Provide the (x, y) coordinate of the cell's center where the given text is located.  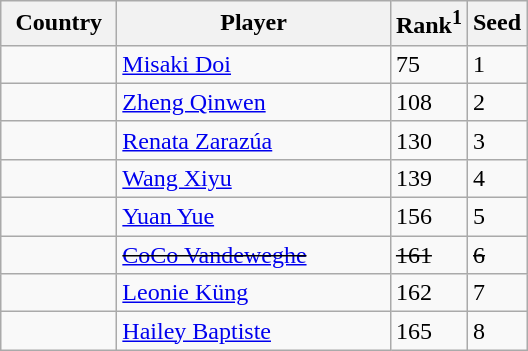
139 (428, 178)
1 (496, 64)
Renata Zarazúa (254, 140)
165 (428, 331)
6 (496, 255)
8 (496, 331)
Misaki Doi (254, 64)
7 (496, 293)
Wang Xiyu (254, 178)
161 (428, 255)
2 (496, 102)
Seed (496, 24)
Player (254, 24)
Country (59, 24)
3 (496, 140)
75 (428, 64)
CoCo Vandeweghe (254, 255)
5 (496, 217)
Hailey Baptiste (254, 331)
130 (428, 140)
108 (428, 102)
156 (428, 217)
Leonie Küng (254, 293)
162 (428, 293)
Yuan Yue (254, 217)
4 (496, 178)
Zheng Qinwen (254, 102)
Rank1 (428, 24)
